Capture the cell that displays the provided text and extract its (X, Y) central coordinate. 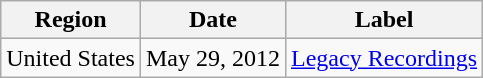
Legacy Recordings (384, 58)
United States (71, 58)
May 29, 2012 (212, 58)
Region (71, 20)
Label (384, 20)
Date (212, 20)
